Detect which cell encompasses the target text, then output its [x, y] center coordinate. 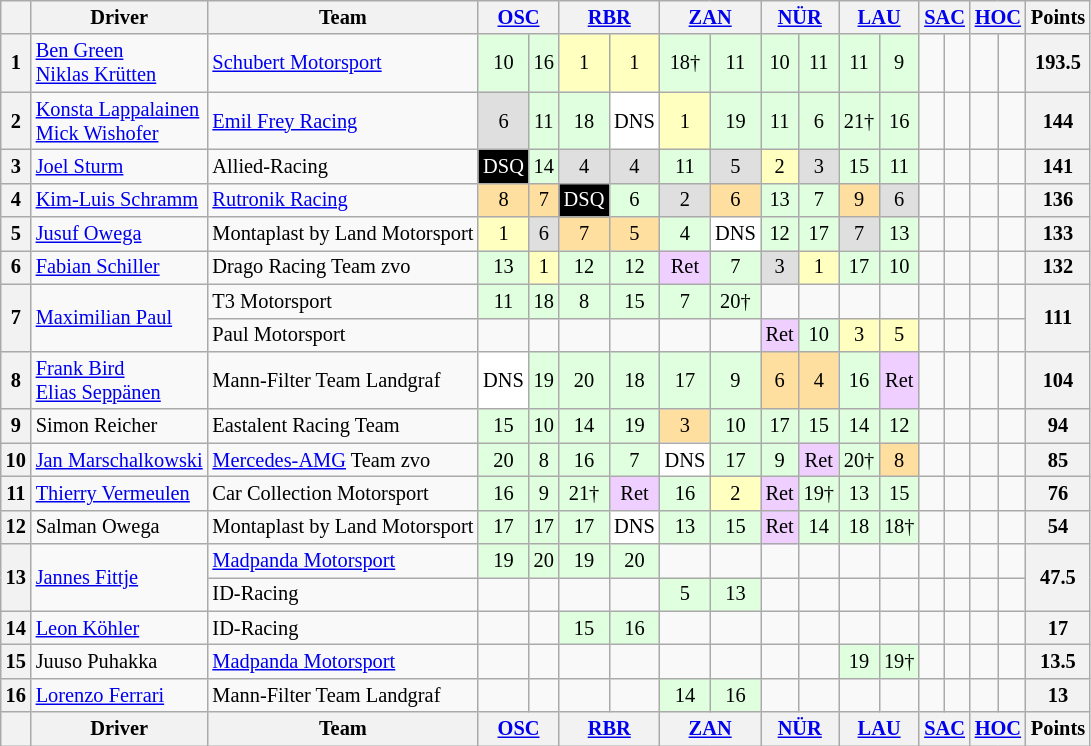
Allied-Racing [344, 166]
Jusuf Owega [120, 234]
Jannes Fittje [120, 578]
Car Collection Motorsport [344, 493]
Eastalent Racing Team [344, 426]
85 [1058, 460]
Konsta Lappalainen Mick Wishofer [120, 121]
Ben Green Niklas Krütten [120, 63]
Schubert Motorsport [344, 63]
Paul Motorsport [344, 335]
104 [1058, 380]
141 [1058, 166]
Emil Frey Racing [344, 121]
Thierry Vermeulen [120, 493]
Fabian Schiller [120, 267]
Rutronik Racing [344, 200]
136 [1058, 200]
47.5 [1058, 578]
Salman Owega [120, 527]
Jan Marschalkowski [120, 460]
193.5 [1058, 63]
111 [1058, 318]
54 [1058, 527]
Joel Sturm [120, 166]
76 [1058, 493]
94 [1058, 426]
13.5 [1058, 661]
Lorenzo Ferrari [120, 695]
Maximilian Paul [120, 318]
Leon Köhler [120, 628]
Simon Reicher [120, 426]
Frank Bird Elias Seppänen [120, 380]
Kim-Luis Schramm [120, 200]
144 [1058, 121]
132 [1058, 267]
Mercedes-AMG Team zvo [344, 460]
Drago Racing Team zvo [344, 267]
T3 Motorsport [344, 301]
Juuso Puhakka [120, 661]
133 [1058, 234]
